Determine the (X, Y) coordinate at the center of the cell enclosing the given text.  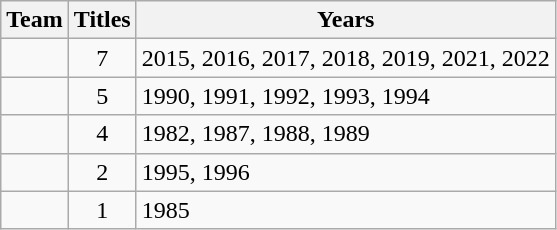
Titles (102, 20)
Team (35, 20)
1985 (346, 210)
5 (102, 96)
7 (102, 58)
4 (102, 134)
1 (102, 210)
1982, 1987, 1988, 1989 (346, 134)
1990, 1991, 1992, 1993, 1994 (346, 96)
2 (102, 172)
2015, 2016, 2017, 2018, 2019, 2021, 2022 (346, 58)
Years (346, 20)
1995, 1996 (346, 172)
